Return the (x, y) coordinate for the center point of the cell that contains the specified text.  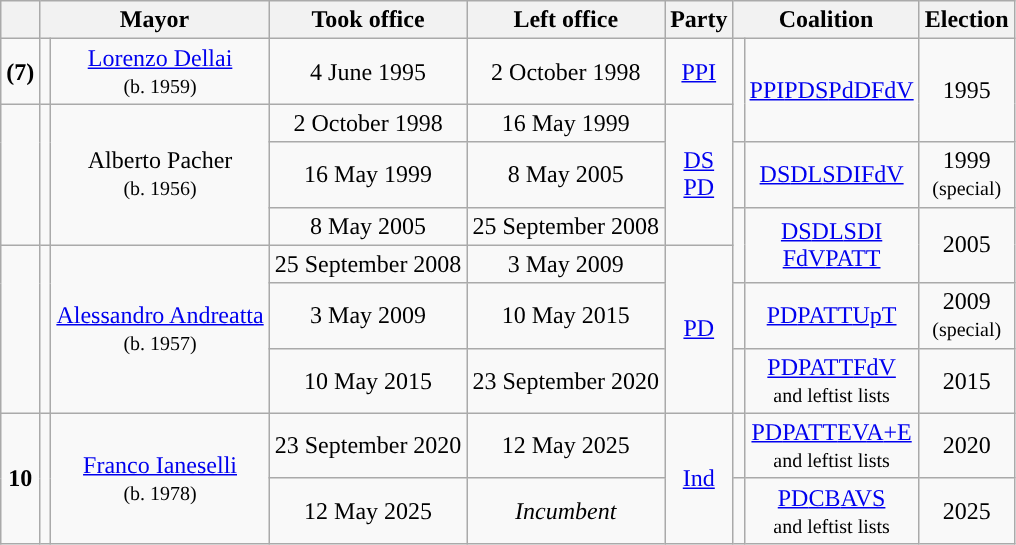
PDPATTUpT (832, 316)
2025 (966, 510)
PDPATTFdVand leftist lists (832, 380)
(7) (20, 72)
PDCBAVSand leftist lists (832, 510)
DSDLSDIFdV (832, 174)
Alessandro Andreatta(b. 1957) (160, 329)
2009(special) (966, 316)
PPIPDSPdDFdV (832, 90)
PDPATTEVA+Eand leftist lists (832, 446)
Lorenzo Dellai(b. 1959) (160, 72)
Left office (566, 20)
4 June 1995 (368, 72)
Election (966, 20)
DSPD (699, 174)
Party (699, 20)
DSDLSDIFdVPATT (832, 245)
Coalition (826, 20)
Took office (368, 20)
Alberto Pacher(b. 1956) (160, 174)
2015 (966, 380)
PPI (699, 72)
PD (699, 329)
Franco Ianeselli(b. 1978) (160, 478)
1999(special) (966, 174)
2020 (966, 446)
Ind (699, 478)
1995 (966, 90)
Mayor (154, 20)
Incumbent (566, 510)
2005 (966, 245)
10 (20, 478)
